Find where the given text appears and provide that cell's center as [x, y] coordinate. 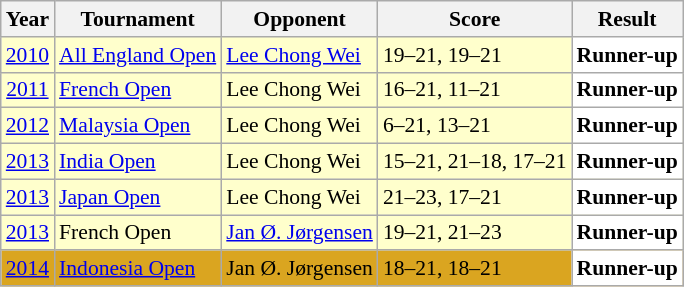
Tournament [138, 19]
18–21, 18–21 [475, 269]
6–21, 13–21 [475, 126]
Opponent [300, 19]
16–21, 11–21 [475, 90]
All England Open [138, 55]
2010 [28, 55]
15–21, 21–18, 17–21 [475, 162]
Year [28, 19]
Score [475, 19]
Malaysia Open [138, 126]
19–21, 19–21 [475, 55]
2011 [28, 90]
19–21, 21–23 [475, 233]
India Open [138, 162]
Result [628, 19]
2014 [28, 269]
Indonesia Open [138, 269]
21–23, 17–21 [475, 197]
Japan Open [138, 197]
2012 [28, 126]
